Provide the [X, Y] coordinate of the cell's center where the given text is located.  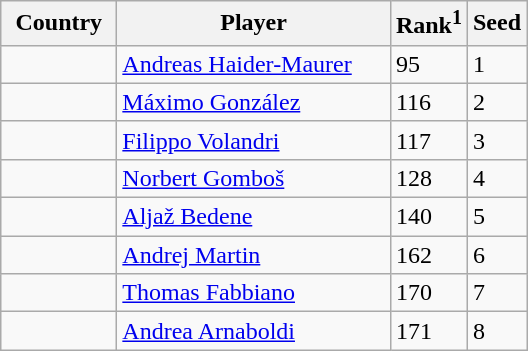
3 [496, 140]
Andrea Arnaboldi [254, 331]
2 [496, 102]
Andrej Martin [254, 255]
Player [254, 24]
162 [428, 255]
Aljaž Bedene [254, 217]
128 [428, 178]
Filippo Volandri [254, 140]
1 [496, 64]
116 [428, 102]
8 [496, 331]
Máximo González [254, 102]
Seed [496, 24]
Thomas Fabbiano [254, 293]
171 [428, 331]
Rank1 [428, 24]
6 [496, 255]
7 [496, 293]
140 [428, 217]
5 [496, 217]
Norbert Gomboš [254, 178]
117 [428, 140]
Andreas Haider-Maurer [254, 64]
95 [428, 64]
170 [428, 293]
Country [59, 24]
4 [496, 178]
